Output the [X, Y] coordinate of the center of the cell containing the given text.  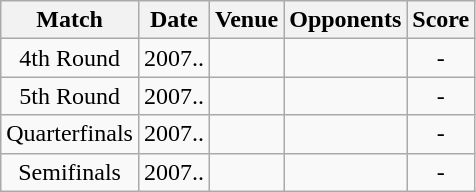
5th Round [70, 96]
Match [70, 20]
Opponents [346, 20]
Semifinals [70, 172]
4th Round [70, 58]
Venue [246, 20]
Date [174, 20]
Score [441, 20]
Quarterfinals [70, 134]
